Pinpoint the cell where the given text exists, returning its [x, y] midpoint coordinate. 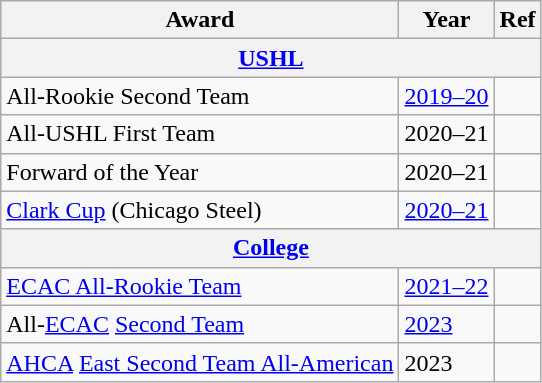
2021–22 [446, 286]
Forward of the Year [200, 172]
College [271, 248]
AHCA East Second Team All-American [200, 362]
All-Rookie Second Team [200, 96]
2019–20 [446, 96]
ECAC All-Rookie Team [200, 286]
Award [200, 20]
Ref [518, 20]
All-USHL First Team [200, 134]
Clark Cup (Chicago Steel) [200, 210]
Year [446, 20]
USHL [271, 58]
All-ECAC Second Team [200, 324]
